Locate the cell with the specified text and output its [x, y] center coordinate. 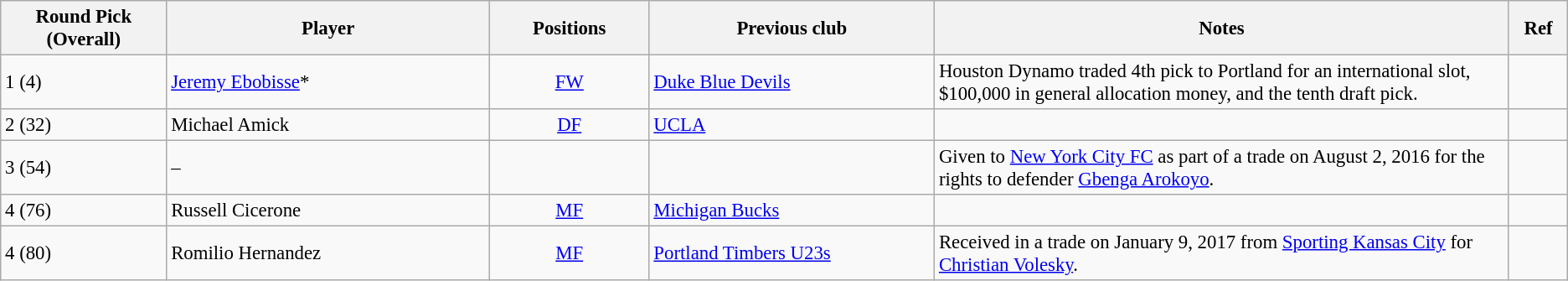
UCLA [792, 125]
– [328, 168]
Duke Blue Devils [792, 82]
3 (54) [84, 168]
4 (76) [84, 211]
Given to New York City FC as part of a trade on August 2, 2016 for the rights to defender Gbenga Arokoyo. [1222, 168]
Positions [570, 29]
Romilio Hernandez [328, 253]
Jeremy Ebobisse* [328, 82]
Received in a trade on January 9, 2017 from Sporting Kansas City for Christian Volesky. [1222, 253]
Ref [1538, 29]
2 (32) [84, 125]
Russell Cicerone [328, 211]
1 (4) [84, 82]
4 (80) [84, 253]
Michigan Bucks [792, 211]
Player [328, 29]
Notes [1222, 29]
Portland Timbers U23s [792, 253]
FW [570, 82]
DF [570, 125]
Houston Dynamo traded 4th pick to Portland for an international slot, $100,000 in general allocation money, and the tenth draft pick. [1222, 82]
Previous club [792, 29]
Round Pick (Overall) [84, 29]
Michael Amick [328, 125]
